Locate the cell with the specified text and output its (x, y) center coordinate. 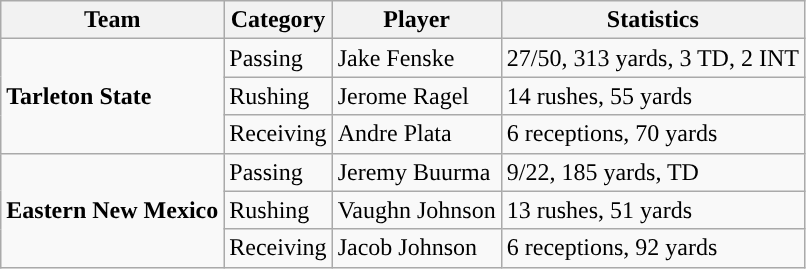
Jake Fenske (416, 58)
Statistics (652, 20)
Category (278, 20)
Team (112, 20)
27/50, 313 yards, 3 TD, 2 INT (652, 58)
Jeremy Buurma (416, 172)
6 receptions, 92 yards (652, 248)
Eastern New Mexico (112, 210)
Vaughn Johnson (416, 210)
Andre Plata (416, 134)
Tarleton State (112, 96)
9/22, 185 yards, TD (652, 172)
Jerome Ragel (416, 96)
Jacob Johnson (416, 248)
14 rushes, 55 yards (652, 96)
6 receptions, 70 yards (652, 134)
Player (416, 20)
13 rushes, 51 yards (652, 210)
